Scan for the cell matching the given text and deliver its (X, Y) coordinate at center. 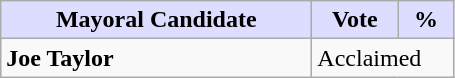
Vote (355, 20)
% (426, 20)
Joe Taylor (156, 58)
Acclaimed (383, 58)
Mayoral Candidate (156, 20)
